Identify which cell holds the provided text, then report its (X, Y) central coordinate. 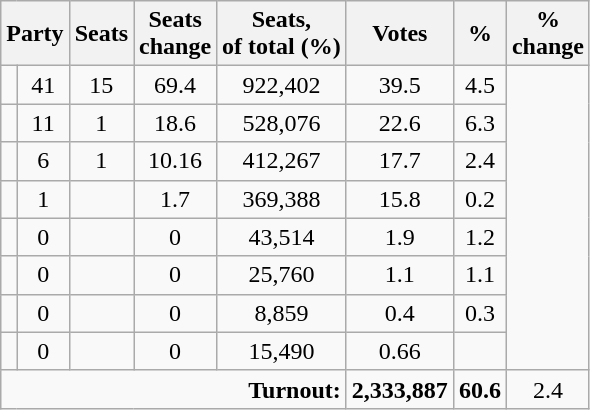
1.7 (176, 199)
60.6 (480, 389)
528,076 (282, 123)
41 (43, 85)
Votes (400, 34)
0.3 (480, 313)
18.6 (176, 123)
39.5 (400, 85)
4.5 (480, 85)
Turnout: (174, 389)
10.16 (176, 161)
1.2 (480, 237)
0.66 (400, 351)
Seats (101, 34)
6 (43, 161)
15 (101, 85)
922,402 (282, 85)
17.7 (400, 161)
0.4 (400, 313)
25,760 (282, 275)
22.6 (400, 123)
0.2 (480, 199)
15,490 (282, 351)
412,267 (282, 161)
6.3 (480, 123)
8,859 (282, 313)
43,514 (282, 237)
Party (35, 34)
369,388 (282, 199)
% (480, 34)
2,333,887 (400, 389)
69.4 (176, 85)
Seats,of total (%) (282, 34)
11 (43, 123)
1.9 (400, 237)
15.8 (400, 199)
Seatschange (176, 34)
%change (548, 34)
